Pinpoint the cell where the given text exists, returning its [X, Y] midpoint coordinate. 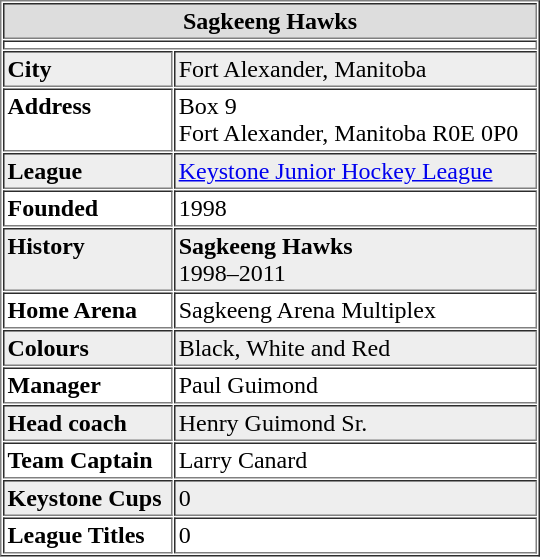
Sagkeeng Arena Multiplex [356, 310]
Black, White and Red [356, 348]
Address [88, 120]
Founded [88, 208]
Manager [88, 386]
League [88, 171]
Sagkeeng Hawks [270, 21]
Home Arena [88, 310]
Team Captain [88, 460]
Sagkeeng Hawks 1998–2011 [356, 260]
Fort Alexander, Manitoba [356, 69]
Keystone Cups [88, 498]
Henry Guimond Sr. [356, 423]
City [88, 69]
Paul Guimond [356, 386]
Head coach [88, 423]
History [88, 260]
1998 [356, 208]
Keystone Junior Hockey League [356, 171]
League Titles [88, 536]
Colours [88, 348]
Larry Canard [356, 460]
Box 9 Fort Alexander, Manitoba R0E 0P0 [356, 120]
